Search for the cell housing the specified text and yield its (X, Y) center coordinate. 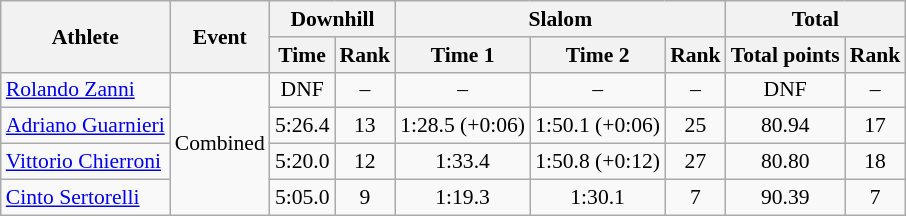
1:33.4 (462, 162)
Cinto Sertorelli (86, 197)
5:05.0 (302, 197)
9 (366, 197)
5:26.4 (302, 126)
Adriano Guarnieri (86, 126)
Vittorio Chierroni (86, 162)
1:50.1 (+0:06) (598, 126)
18 (876, 162)
Total (816, 19)
Event (220, 36)
90.39 (786, 197)
Athlete (86, 36)
Slalom (560, 19)
Total points (786, 55)
13 (366, 126)
1:28.5 (+0:06) (462, 126)
27 (696, 162)
80.94 (786, 126)
25 (696, 126)
1:19.3 (462, 197)
Time (302, 55)
5:20.0 (302, 162)
Time 1 (462, 55)
1:50.8 (+0:12) (598, 162)
Time 2 (598, 55)
Downhill (332, 19)
80.80 (786, 162)
1:30.1 (598, 197)
17 (876, 126)
Rolando Zanni (86, 90)
12 (366, 162)
Combined (220, 143)
